Capture the cell that displays the provided text and extract its [x, y] central coordinate. 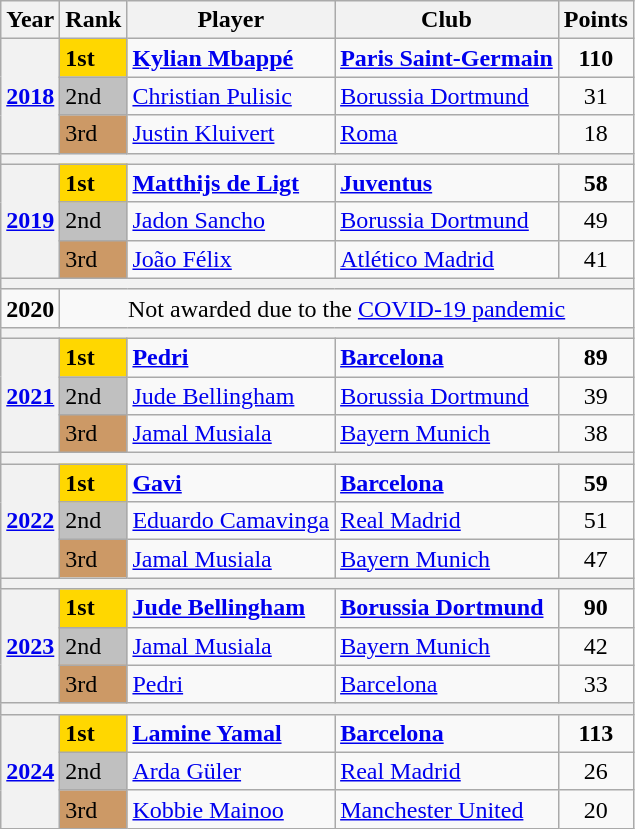
Justin Kluivert [231, 134]
2021 [30, 395]
Paris Saint-Germain [447, 58]
Manchester United [447, 809]
2023 [30, 646]
Year [30, 20]
Lamine Yamal [231, 733]
Roma [447, 134]
Eduardo Camavinga [231, 521]
26 [596, 771]
2020 [30, 308]
Kylian Mbappé [231, 58]
Jadon Sancho [231, 221]
38 [596, 434]
89 [596, 357]
Player [231, 20]
Kobbie Mainoo [231, 809]
59 [596, 483]
58 [596, 183]
Matthijs de Ligt [231, 183]
39 [596, 395]
33 [596, 684]
2024 [30, 771]
Gavi [231, 483]
Points [596, 20]
2022 [30, 521]
Arda Güler [231, 771]
Club [447, 20]
Rank [94, 20]
Christian Pulisic [231, 96]
113 [596, 733]
2019 [30, 221]
João Félix [231, 259]
Not awarded due to the COVID-19 pandemic [347, 308]
42 [596, 646]
Juventus [447, 183]
20 [596, 809]
2018 [30, 96]
90 [596, 608]
47 [596, 559]
51 [596, 521]
Atlético Madrid [447, 259]
18 [596, 134]
41 [596, 259]
110 [596, 58]
49 [596, 221]
31 [596, 96]
